Search for the cell housing the specified text and yield its (X, Y) center coordinate. 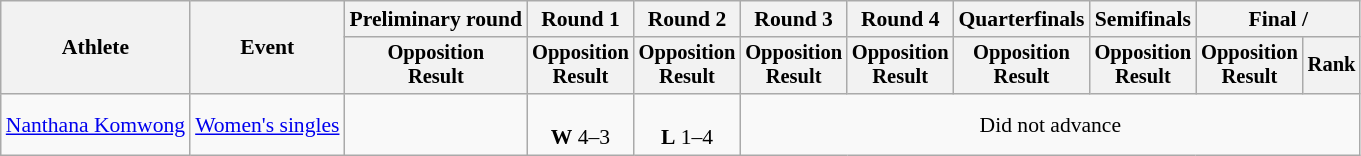
Round 2 (688, 19)
Quarterfinals (1022, 19)
W 4–3 (580, 124)
Round 3 (794, 19)
Preliminary round (436, 19)
Athlete (96, 48)
Women's singles (267, 124)
Event (267, 48)
Final / (1278, 19)
Did not advance (1050, 124)
Semifinals (1144, 19)
Rank (1332, 66)
Round 1 (580, 19)
L 1–4 (688, 124)
Round 4 (900, 19)
Nanthana Komwong (96, 124)
